Pinpoint the cell where the given text exists, returning its [X, Y] midpoint coordinate. 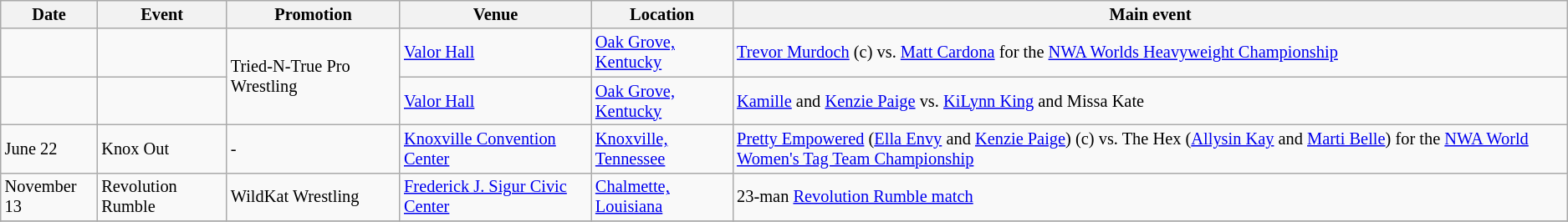
Chalmette, Louisiana [662, 197]
Knox Out [162, 149]
Date [49, 14]
Trevor Murdoch (c) vs. Matt Cardona for the NWA Worlds Heavyweight Championship [1151, 53]
Kamille and Kenzie Paige vs. KiLynn King and Missa Kate [1151, 101]
Main event [1151, 14]
23-man Revolution Rumble match [1151, 197]
Tried-N-True Pro Wrestling [313, 77]
Frederick J. Sigur Civic Center [495, 197]
Venue [495, 14]
Event [162, 14]
June 22 [49, 149]
- [313, 149]
Knoxville Convention Center [495, 149]
Location [662, 14]
November 13 [49, 197]
Promotion [313, 14]
WildKat Wrestling [313, 197]
Pretty Empowered (Ella Envy and Kenzie Paige) (c) vs. The Hex (Allysin Kay and Marti Belle) for the NWA World Women's Tag Team Championship [1151, 149]
Revolution Rumble [162, 197]
Knoxville, Tennessee [662, 149]
